Return (X, Y) of the center of cell containing provided text 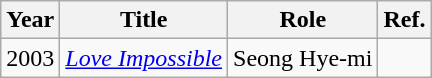
Love Impossible (144, 58)
Seong Hye-mi (303, 58)
Title (144, 20)
Role (303, 20)
Ref. (404, 20)
Year (30, 20)
2003 (30, 58)
